For the text-containing cell, return its midpoint in (X, Y) coordinate format. 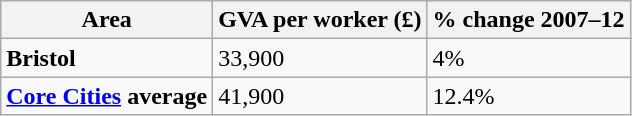
GVA per worker (£) (320, 20)
33,900 (320, 58)
% change 2007–12 (528, 20)
4% (528, 58)
41,900 (320, 96)
Bristol (107, 58)
12.4% (528, 96)
Area (107, 20)
Core Cities average (107, 96)
